Search for the cell housing the specified text and yield its (x, y) center coordinate. 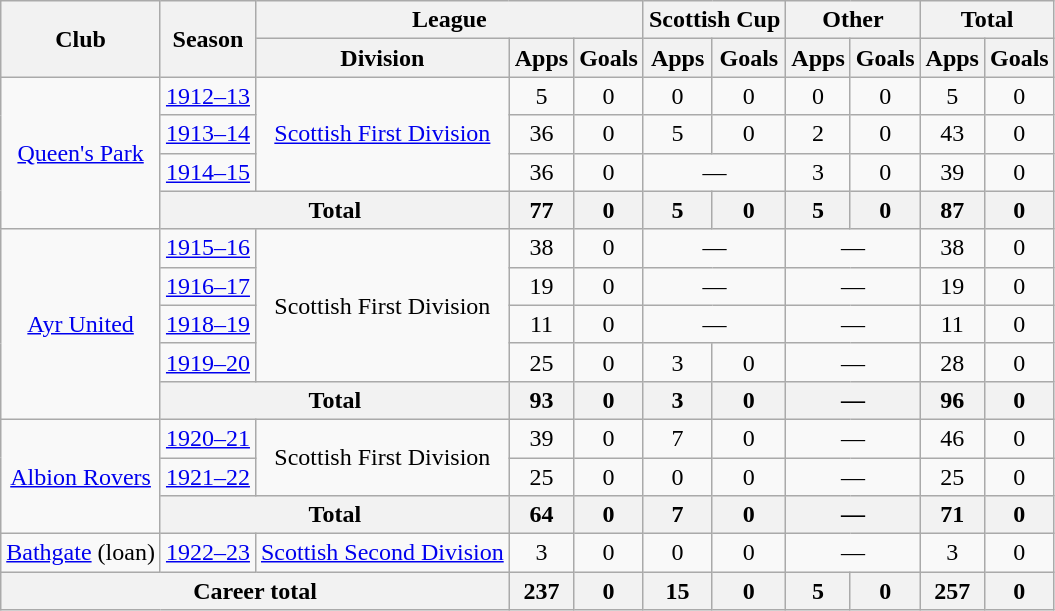
1912–13 (208, 96)
1921–22 (208, 477)
237 (541, 591)
87 (952, 210)
1920–21 (208, 438)
28 (952, 362)
Scottish Cup (714, 20)
Queen's Park (81, 153)
1915–16 (208, 248)
2 (818, 134)
Division (382, 58)
Bathgate (loan) (81, 553)
Career total (255, 591)
93 (541, 400)
Ayr United (81, 324)
257 (952, 591)
71 (952, 515)
1919–20 (208, 362)
Other (853, 20)
1914–15 (208, 172)
43 (952, 134)
46 (952, 438)
Albion Rovers (81, 476)
1918–19 (208, 324)
64 (541, 515)
Club (81, 39)
1916–17 (208, 286)
Season (208, 39)
15 (677, 591)
League (449, 20)
1913–14 (208, 134)
Scottish Second Division (382, 553)
77 (541, 210)
96 (952, 400)
1922–23 (208, 553)
